Detect which cell encompasses the target text, then output its [x, y] center coordinate. 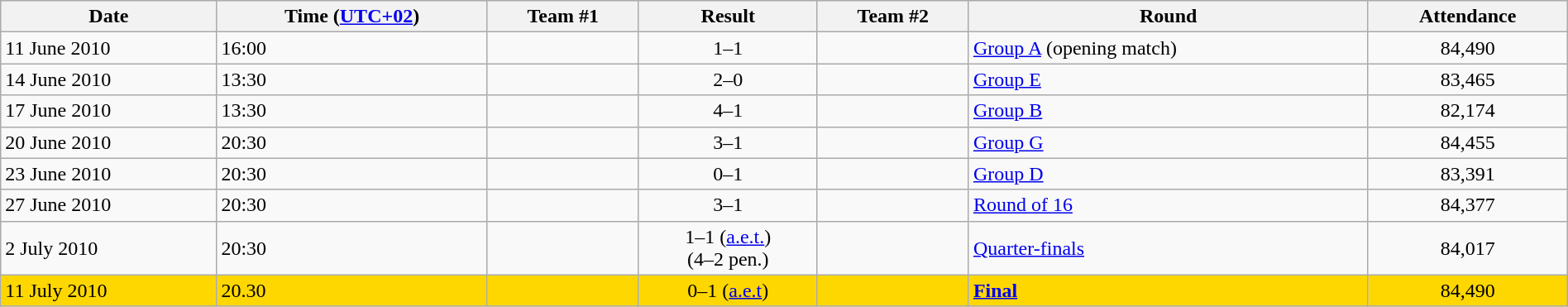
27 June 2010 [109, 205]
23 June 2010 [109, 174]
11 July 2010 [109, 290]
1–1 [728, 48]
11 June 2010 [109, 48]
20 June 2010 [109, 142]
83,391 [1467, 174]
1–1 (a.e.t.)(4–2 pen.) [728, 248]
0–1 (a.e.t) [728, 290]
84,377 [1467, 205]
Date [109, 17]
Group B [1168, 111]
2 July 2010 [109, 248]
Team #1 [562, 17]
Result [728, 17]
Round of 16 [1168, 205]
84,455 [1467, 142]
14 June 2010 [109, 79]
2–0 [728, 79]
4–1 [728, 111]
Final [1168, 290]
83,465 [1467, 79]
Team #2 [893, 17]
Group A (opening match) [1168, 48]
Attendance [1467, 17]
20.30 [352, 290]
84,017 [1467, 248]
17 June 2010 [109, 111]
Group D [1168, 174]
Quarter-finals [1168, 248]
Group E [1168, 79]
Group G [1168, 142]
82,174 [1467, 111]
16:00 [352, 48]
0–1 [728, 174]
Time (UTC+02) [352, 17]
Round [1168, 17]
